Return (x, y) of the center of cell containing provided text 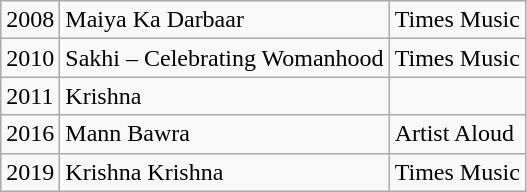
2010 (30, 58)
Krishna Krishna (224, 172)
Maiya Ka Darbaar (224, 20)
Sakhi – Celebrating Womanhood (224, 58)
2019 (30, 172)
2016 (30, 134)
2011 (30, 96)
Krishna (224, 96)
2008 (30, 20)
Artist Aloud (457, 134)
Mann Bawra (224, 134)
